Return (x, y) of the center of cell containing provided text 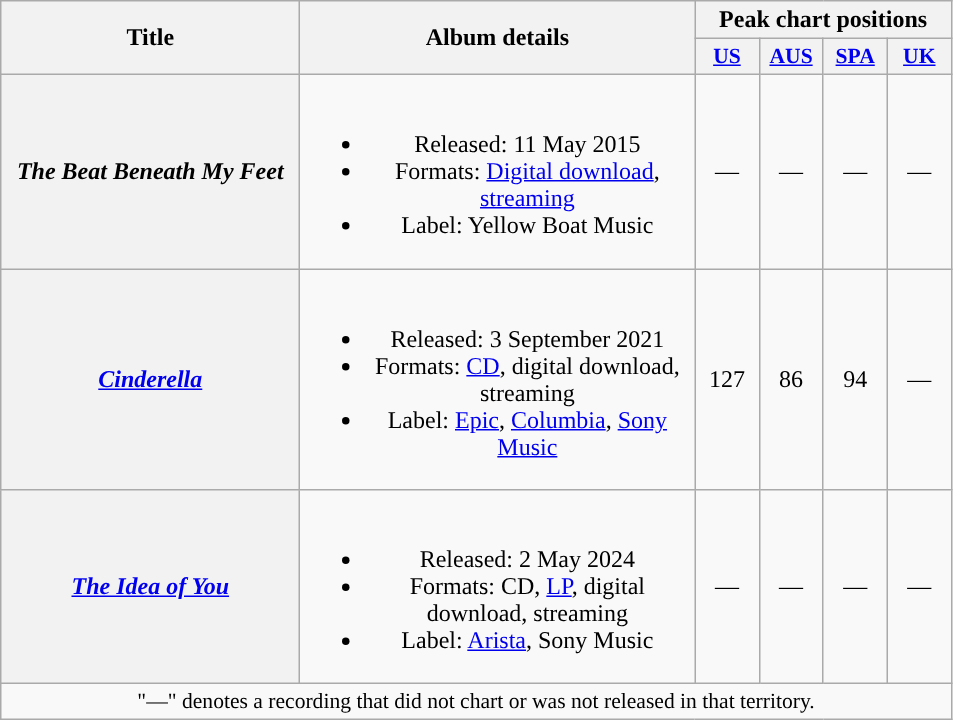
Released: 3 September 2021Formats: CD, digital download, streamingLabel: Epic, Columbia, Sony Music (498, 378)
Released: 2 May 2024Formats: CD, LP, digital download, streamingLabel: Arista, Sony Music (498, 587)
Album details (498, 38)
US (727, 57)
Released: 11 May 2015Formats: Digital download, streamingLabel: Yellow Boat Music (498, 171)
94 (855, 378)
UK (919, 57)
Title (150, 38)
86 (791, 378)
The Idea of You (150, 587)
Cinderella (150, 378)
Peak chart positions (823, 20)
SPA (855, 57)
"—" denotes a recording that did not chart or was not released in that territory. (476, 702)
127 (727, 378)
The Beat Beneath My Feet (150, 171)
AUS (791, 57)
